Determine the [X, Y] coordinate at the center of the cell enclosing the given text.  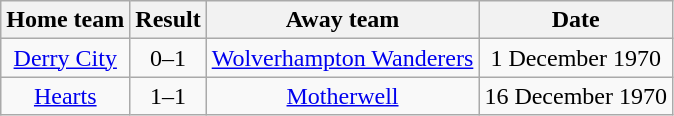
1 December 1970 [576, 58]
Hearts [66, 96]
1–1 [168, 96]
Derry City [66, 58]
Date [576, 20]
Away team [342, 20]
Result [168, 20]
Motherwell [342, 96]
16 December 1970 [576, 96]
0–1 [168, 58]
Wolverhampton Wanderers [342, 58]
Home team [66, 20]
